Capture the cell that displays the provided text and extract its (X, Y) central coordinate. 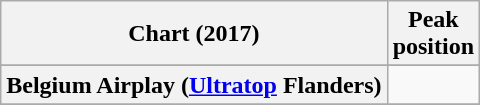
Peakposition (433, 34)
Belgium Airplay (Ultratop Flanders) (194, 85)
Chart (2017) (194, 34)
